Detect which cell encompasses the target text, then output its [x, y] center coordinate. 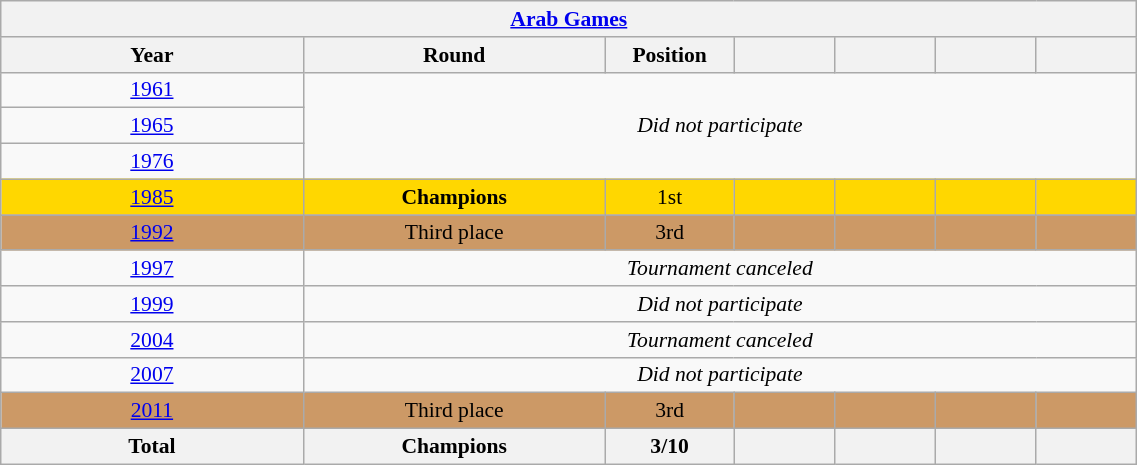
Arab Games [569, 19]
1965 [152, 126]
3/10 [669, 447]
Position [669, 55]
Year [152, 55]
1st [669, 197]
1961 [152, 90]
2007 [152, 375]
2004 [152, 340]
1976 [152, 162]
1992 [152, 233]
1997 [152, 269]
Total [152, 447]
1985 [152, 197]
2011 [152, 411]
1999 [152, 304]
Round [454, 55]
